Return [x, y] of the center of cell containing provided text 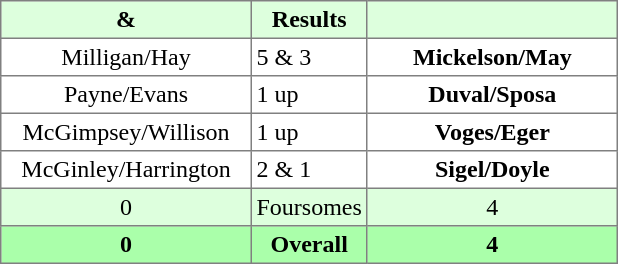
Overall [309, 245]
Payne/Evans [126, 95]
Voges/Eger [492, 132]
McGinley/Harrington [126, 170]
& [126, 20]
Mickelson/May [492, 57]
Foursomes [309, 207]
5 & 3 [309, 57]
Results [309, 20]
Sigel/Doyle [492, 170]
Milligan/Hay [126, 57]
McGimpsey/Willison [126, 132]
2 & 1 [309, 170]
Duval/Sposa [492, 95]
